Identify which cell holds the provided text, then report its [X, Y] central coordinate. 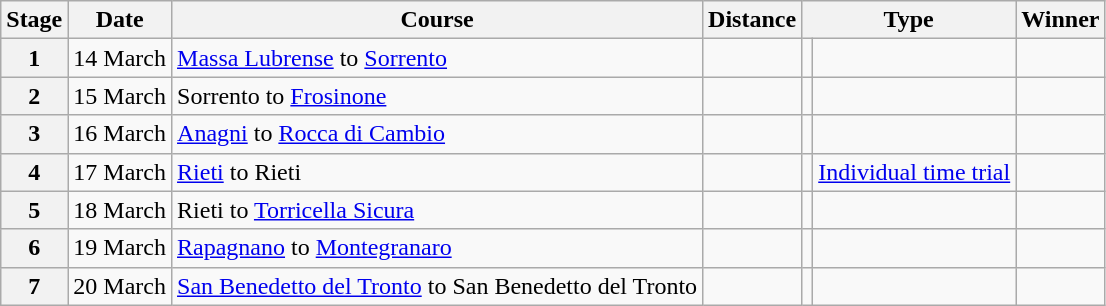
Sorrento to Frosinone [438, 96]
18 March [120, 210]
16 March [120, 134]
17 March [120, 172]
Anagni to Rocca di Cambio [438, 134]
Course [438, 20]
San Benedetto del Tronto to San Benedetto del Tronto [438, 286]
4 [34, 172]
6 [34, 248]
19 March [120, 248]
3 [34, 134]
1 [34, 58]
15 March [120, 96]
Massa Lubrense to Sorrento [438, 58]
Rapagnano to Montegranaro [438, 248]
Rieti to Torricella Sicura [438, 210]
Type [909, 20]
Individual time trial [914, 172]
Distance [752, 20]
20 March [120, 286]
7 [34, 286]
Winner [1060, 20]
Stage [34, 20]
Date [120, 20]
2 [34, 96]
Rieti to Rieti [438, 172]
5 [34, 210]
14 March [120, 58]
